Return the [X, Y] coordinate for the center point of the cell that contains the specified text.  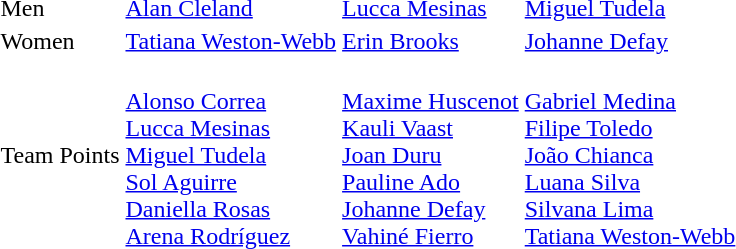
Tatiana Weston-Webb [231, 41]
Erin Brooks [431, 41]
